Return [X, Y] of the center of cell containing provided text 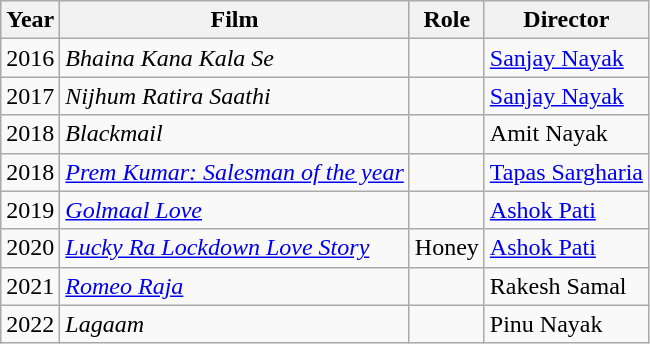
2019 [30, 210]
Pinu Nayak [566, 324]
Nijhum Ratira Saathi [234, 96]
Prem Kumar: Salesman of the year [234, 172]
Blackmail [234, 134]
Tapas Sargharia [566, 172]
2022 [30, 324]
Role [446, 20]
2017 [30, 96]
2020 [30, 248]
Lucky Ra Lockdown Love Story [234, 248]
Amit Nayak [566, 134]
Director [566, 20]
Rakesh Samal [566, 286]
Bhaina Kana Kala Se [234, 58]
Romeo Raja [234, 286]
2021 [30, 286]
Year [30, 20]
Film [234, 20]
Honey [446, 248]
Golmaal Love [234, 210]
Lagaam [234, 324]
2016 [30, 58]
